Scan for the cell matching the given text and deliver its [X, Y] coordinate at center. 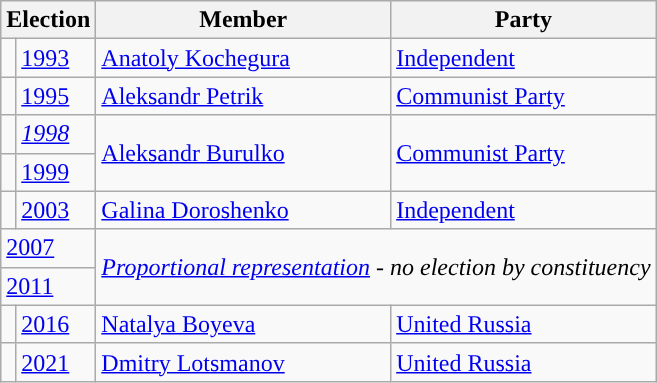
1993 [56, 58]
Party [524, 20]
2003 [56, 210]
1998 [56, 134]
1999 [56, 172]
2021 [56, 362]
Aleksandr Burulko [244, 153]
Proportional representation - no election by constituency [376, 267]
Member [244, 20]
1995 [56, 96]
Aleksandr Petrik [244, 96]
2011 [48, 286]
Dmitry Lotsmanov [244, 362]
Natalya Boyeva [244, 324]
2016 [56, 324]
Galina Doroshenko [244, 210]
Election [48, 20]
2007 [48, 248]
Anatoly Kochegura [244, 58]
